Find where the given text appears and provide that cell's center as [x, y] coordinate. 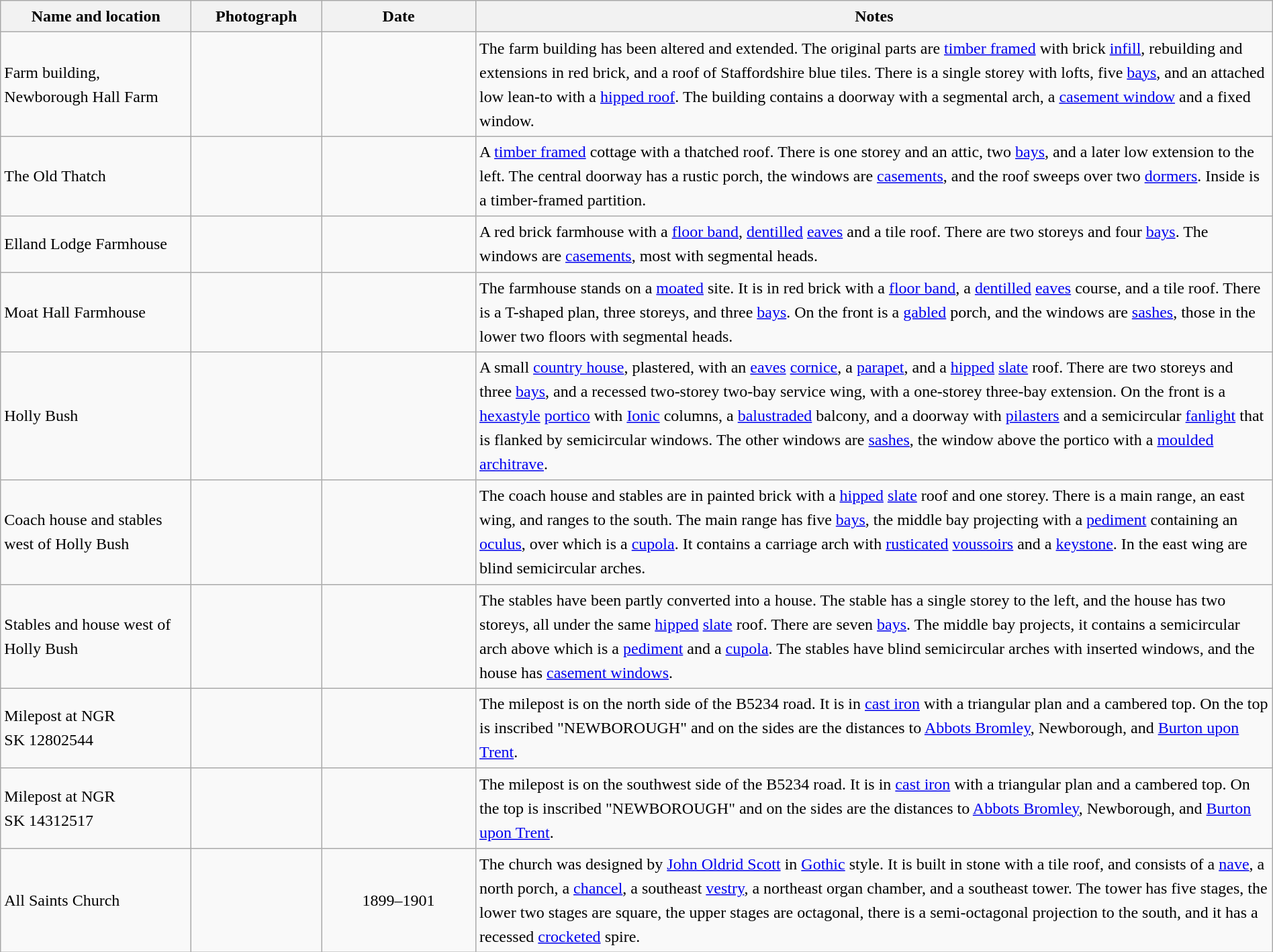
Stables and house west of Holly Bush [96, 636]
Farm building, Newborough Hall Farm [96, 85]
Elland Lodge Farmhouse [96, 244]
Milepost at NGR SK 14312517 [96, 808]
All Saints Church [96, 900]
Name and location [96, 16]
Milepost at NGR SK 12802544 [96, 728]
The Old Thatch [96, 176]
Notes [874, 16]
Coach house and stables west of Holly Bush [96, 532]
1899–1901 [399, 900]
Photograph [256, 16]
Date [399, 16]
Moat Hall Farmhouse [96, 312]
Holly Bush [96, 416]
